Output the [x, y] coordinate of the center of the cell containing the given text.  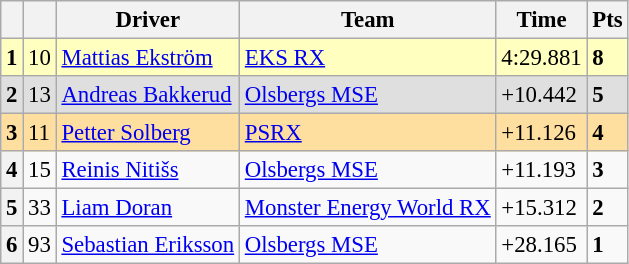
Pts [608, 20]
+11.193 [542, 170]
Team [368, 20]
Sebastian Eriksson [148, 245]
33 [40, 208]
Mattias Ekström [148, 58]
EKS RX [368, 58]
6 [12, 245]
Monster Energy World RX [368, 208]
4:29.881 [542, 58]
11 [40, 133]
15 [40, 170]
13 [40, 95]
Andreas Bakkerud [148, 95]
Liam Doran [148, 208]
Driver [148, 20]
+10.442 [542, 95]
10 [40, 58]
93 [40, 245]
+11.126 [542, 133]
Time [542, 20]
PSRX [368, 133]
+28.165 [542, 245]
Reinis Nitišs [148, 170]
+15.312 [542, 208]
8 [608, 58]
Petter Solberg [148, 133]
